For the text-containing cell, return its midpoint in (X, Y) coordinate format. 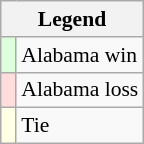
Legend (72, 19)
Tie (80, 126)
Alabama win (80, 55)
Alabama loss (80, 90)
